Find where the given text appears and provide that cell's center as [x, y] coordinate. 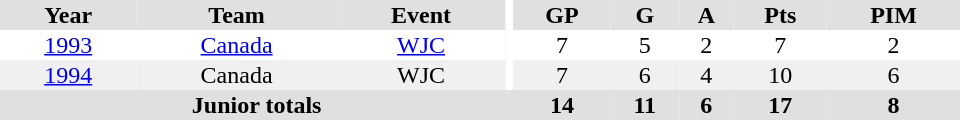
10 [781, 75]
Junior totals [256, 105]
1994 [68, 75]
1993 [68, 45]
PIM [894, 15]
11 [644, 105]
8 [894, 105]
Team [236, 15]
4 [706, 75]
Pts [781, 15]
Year [68, 15]
14 [562, 105]
G [644, 15]
17 [781, 105]
A [706, 15]
5 [644, 45]
GP [562, 15]
Event [421, 15]
